Detect which cell encompasses the target text, then output its (X, Y) center coordinate. 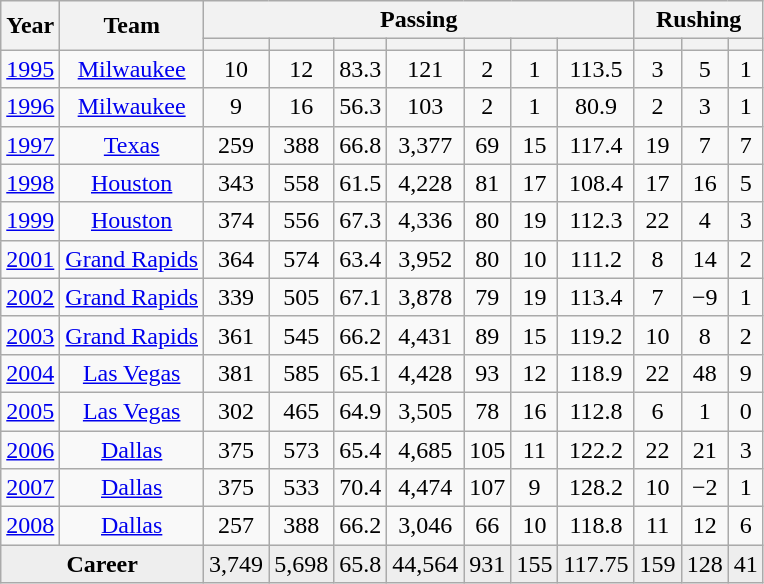
113.4 (596, 297)
931 (488, 564)
117.75 (596, 564)
3,505 (426, 411)
1999 (30, 221)
257 (236, 526)
78 (488, 411)
128 (704, 564)
70.4 (360, 488)
3,046 (426, 526)
556 (302, 221)
118.8 (596, 526)
67.1 (360, 297)
66 (488, 526)
65.8 (360, 564)
159 (658, 564)
Rushing (698, 20)
2002 (30, 297)
465 (302, 411)
3,749 (236, 564)
112.3 (596, 221)
505 (302, 297)
Texas (132, 145)
41 (746, 564)
4,431 (426, 335)
−9 (704, 297)
107 (488, 488)
4,336 (426, 221)
117.4 (596, 145)
Year (30, 26)
4,685 (426, 449)
2006 (30, 449)
0 (746, 411)
155 (534, 564)
259 (236, 145)
79 (488, 297)
1997 (30, 145)
83.3 (360, 69)
4,228 (426, 183)
128.2 (596, 488)
545 (302, 335)
113.5 (596, 69)
2005 (30, 411)
302 (236, 411)
69 (488, 145)
558 (302, 183)
2004 (30, 373)
2003 (30, 335)
80.9 (596, 107)
Passing (420, 20)
118.9 (596, 373)
112.8 (596, 411)
574 (302, 259)
1996 (30, 107)
3,377 (426, 145)
93 (488, 373)
573 (302, 449)
67.3 (360, 221)
381 (236, 373)
533 (302, 488)
374 (236, 221)
105 (488, 449)
65.1 (360, 373)
343 (236, 183)
65.4 (360, 449)
81 (488, 183)
103 (426, 107)
21 (704, 449)
2001 (30, 259)
63.4 (360, 259)
56.3 (360, 107)
3,878 (426, 297)
Team (132, 26)
2007 (30, 488)
1998 (30, 183)
66.8 (360, 145)
111.2 (596, 259)
108.4 (596, 183)
364 (236, 259)
122.2 (596, 449)
−2 (704, 488)
4,474 (426, 488)
61.5 (360, 183)
1995 (30, 69)
339 (236, 297)
2008 (30, 526)
119.2 (596, 335)
5,698 (302, 564)
14 (704, 259)
89 (488, 335)
4,428 (426, 373)
48 (704, 373)
4 (704, 221)
585 (302, 373)
121 (426, 69)
64.9 (360, 411)
44,564 (426, 564)
361 (236, 335)
3,952 (426, 259)
Career (102, 564)
